Identify which cell holds the provided text, then report its [x, y] central coordinate. 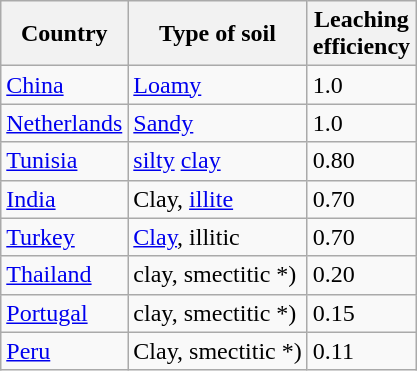
silty clay [218, 161]
Sandy [218, 123]
Tunisia [64, 161]
India [64, 199]
Peru [64, 351]
Portugal [64, 313]
0.15 [361, 313]
China [64, 85]
Turkey [64, 237]
Thailand [64, 275]
Netherlands [64, 123]
Leaching efficiency [361, 34]
Clay, illitic [218, 237]
Loamy [218, 85]
0.20 [361, 275]
Country [64, 34]
Clay, illite [218, 199]
Type of soil [218, 34]
0.80 [361, 161]
Clay, smectitic *) [218, 351]
0.11 [361, 351]
